For the text-containing cell, return its midpoint in (x, y) coordinate format. 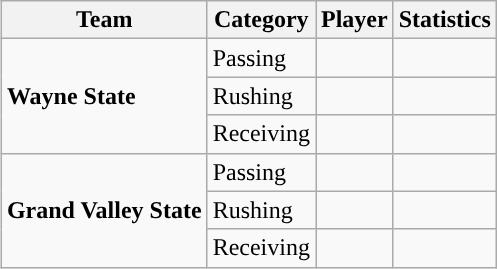
Team (104, 20)
Statistics (444, 20)
Player (355, 20)
Grand Valley State (104, 210)
Wayne State (104, 96)
Category (261, 20)
